Return [x, y] of the center of cell containing provided text 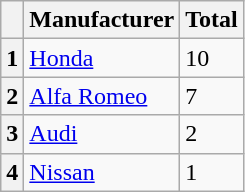
Audi [102, 134]
10 [212, 58]
3 [12, 134]
Total [212, 20]
7 [212, 96]
Nissan [102, 172]
Honda [102, 58]
Manufacturer [102, 20]
Alfa Romeo [102, 96]
4 [12, 172]
